For the text-containing cell, return its midpoint in (X, Y) coordinate format. 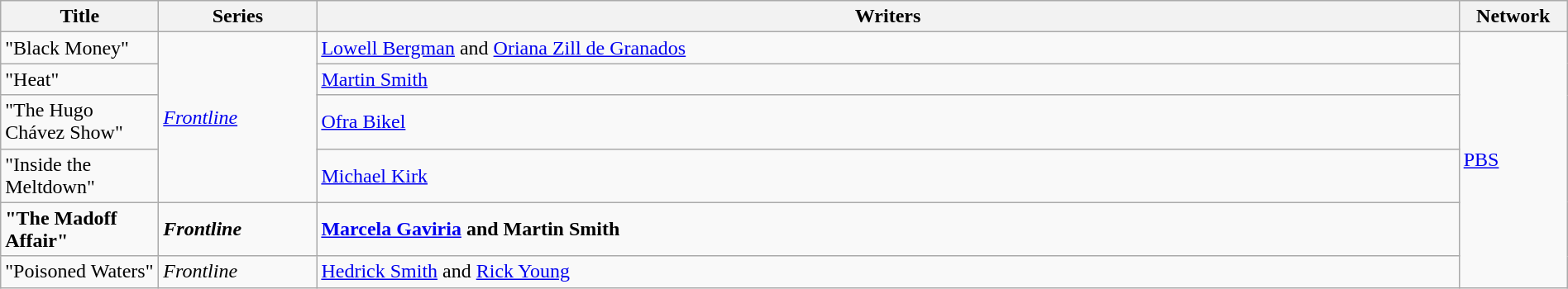
"The Madoff Affair" (79, 230)
"Poisoned Waters" (79, 272)
Hedrick Smith and Rick Young (888, 272)
Michael Kirk (888, 175)
Martin Smith (888, 79)
"Black Money" (79, 48)
"Inside the Meltdown" (79, 175)
"The Hugo Chávez Show" (79, 122)
Title (79, 17)
Lowell Bergman and Oriana Zill de Granados (888, 48)
Series (238, 17)
Ofra Bikel (888, 122)
Network (1513, 17)
Marcela Gaviria and Martin Smith (888, 230)
Writers (888, 17)
"Heat" (79, 79)
PBS (1513, 160)
